Return the [x, y] coordinate for the center point of the cell that contains the specified text.  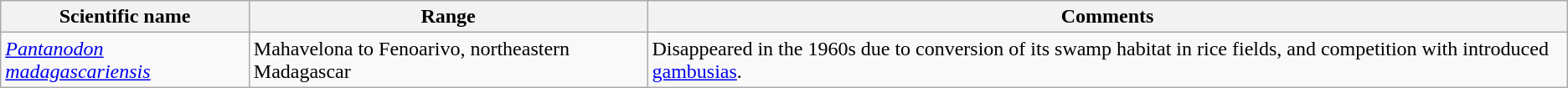
Pantanodon madagascariensis [126, 60]
Scientific name [126, 17]
Comments [1107, 17]
Disappeared in the 1960s due to conversion of its swamp habitat in rice fields, and competition with introduced gambusias. [1107, 60]
Range [448, 17]
Mahavelona to Fenoarivo, northeastern Madagascar [448, 60]
